Capture the cell that displays the provided text and extract its [X, Y] central coordinate. 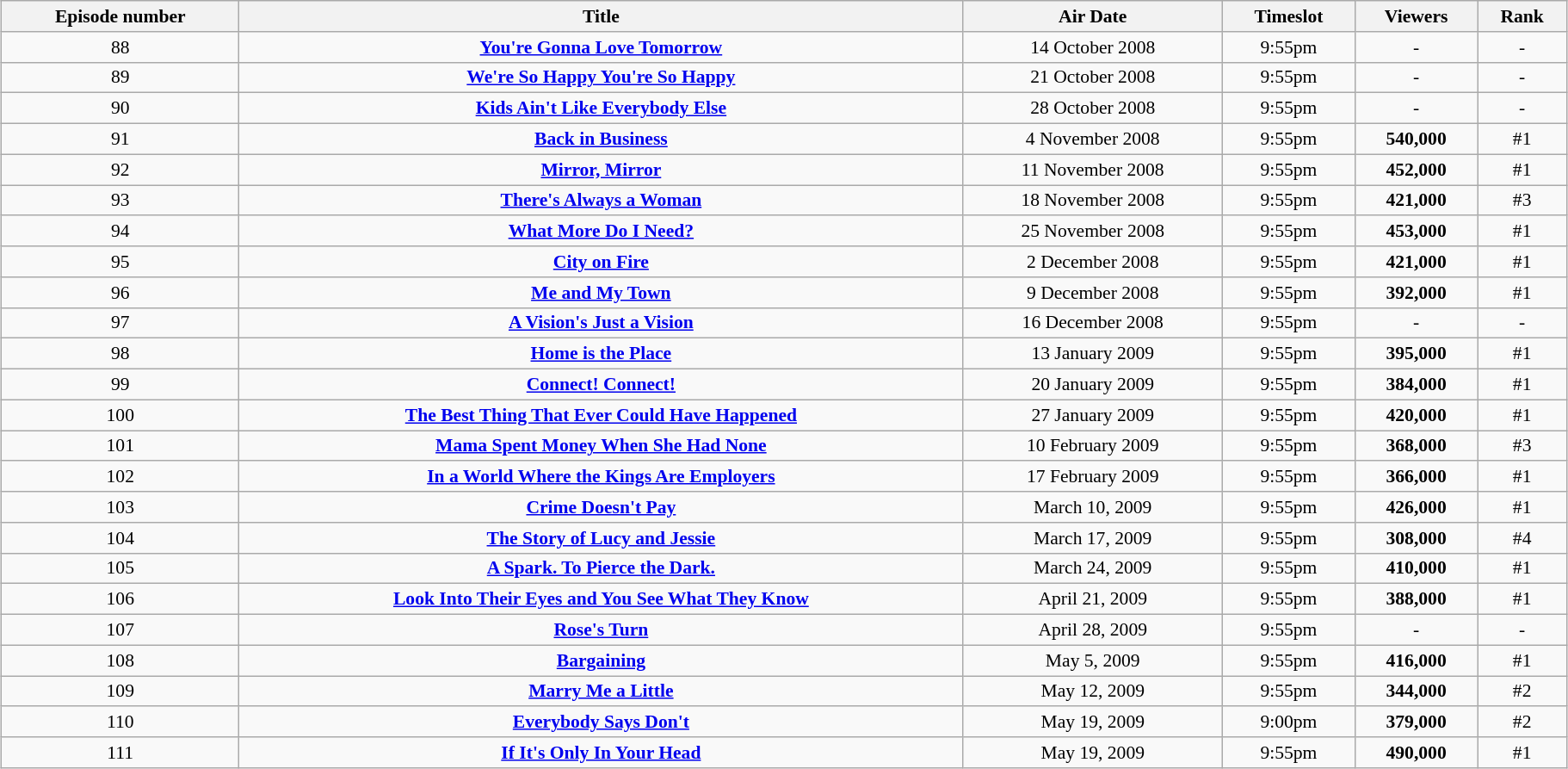
Rose's Turn [601, 630]
28 October 2008 [1093, 109]
March 10, 2009 [1093, 507]
A Spark. To Pierce the Dark. [601, 568]
89 [120, 78]
107 [120, 630]
88 [120, 47]
9 December 2008 [1093, 293]
10 February 2009 [1093, 446]
Viewers [1417, 16]
453,000 [1417, 232]
92 [120, 170]
100 [120, 415]
308,000 [1417, 538]
Bargaining [601, 660]
98 [120, 354]
395,000 [1417, 354]
City on Fire [601, 262]
Episode number [120, 16]
There's Always a Woman [601, 201]
16 December 2008 [1093, 323]
20 January 2009 [1093, 385]
April 28, 2009 [1093, 630]
426,000 [1417, 507]
Title [601, 16]
Home is the Place [601, 354]
21 October 2008 [1093, 78]
You're Gonna Love Tomorrow [601, 47]
94 [120, 232]
384,000 [1417, 385]
540,000 [1417, 140]
Look Into Their Eyes and You See What They Know [601, 599]
104 [120, 538]
90 [120, 109]
18 November 2008 [1093, 201]
Mirror, Mirror [601, 170]
103 [120, 507]
108 [120, 660]
Crime Doesn't Pay [601, 507]
379,000 [1417, 722]
Connect! Connect! [601, 385]
Back in Business [601, 140]
May 12, 2009 [1093, 691]
Everybody Says Don't [601, 722]
91 [120, 140]
17 February 2009 [1093, 477]
Air Date [1093, 16]
Timeslot [1289, 16]
99 [120, 385]
14 October 2008 [1093, 47]
97 [120, 323]
452,000 [1417, 170]
Mama Spent Money When She Had None [601, 446]
March 17, 2009 [1093, 538]
4 November 2008 [1093, 140]
The Best Thing That Ever Could Have Happened [601, 415]
What More Do I Need? [601, 232]
A Vision's Just a Vision [601, 323]
96 [120, 293]
25 November 2008 [1093, 232]
In a World Where the Kings Are Employers [601, 477]
Kids Ain't Like Everybody Else [601, 109]
106 [120, 599]
11 November 2008 [1093, 170]
April 21, 2009 [1093, 599]
93 [120, 201]
9:00pm [1289, 722]
109 [120, 691]
Me and My Town [601, 293]
27 January 2009 [1093, 415]
110 [120, 722]
March 24, 2009 [1093, 568]
490,000 [1417, 753]
We're So Happy You're So Happy [601, 78]
#4 [1522, 538]
344,000 [1417, 691]
105 [120, 568]
420,000 [1417, 415]
388,000 [1417, 599]
392,000 [1417, 293]
111 [120, 753]
13 January 2009 [1093, 354]
Rank [1522, 16]
416,000 [1417, 660]
The Story of Lucy and Jessie [601, 538]
May 5, 2009 [1093, 660]
Marry Me a Little [601, 691]
95 [120, 262]
102 [120, 477]
368,000 [1417, 446]
2 December 2008 [1093, 262]
366,000 [1417, 477]
101 [120, 446]
410,000 [1417, 568]
If It's Only In Your Head [601, 753]
